Locate the cell with the specified text and output its [X, Y] center coordinate. 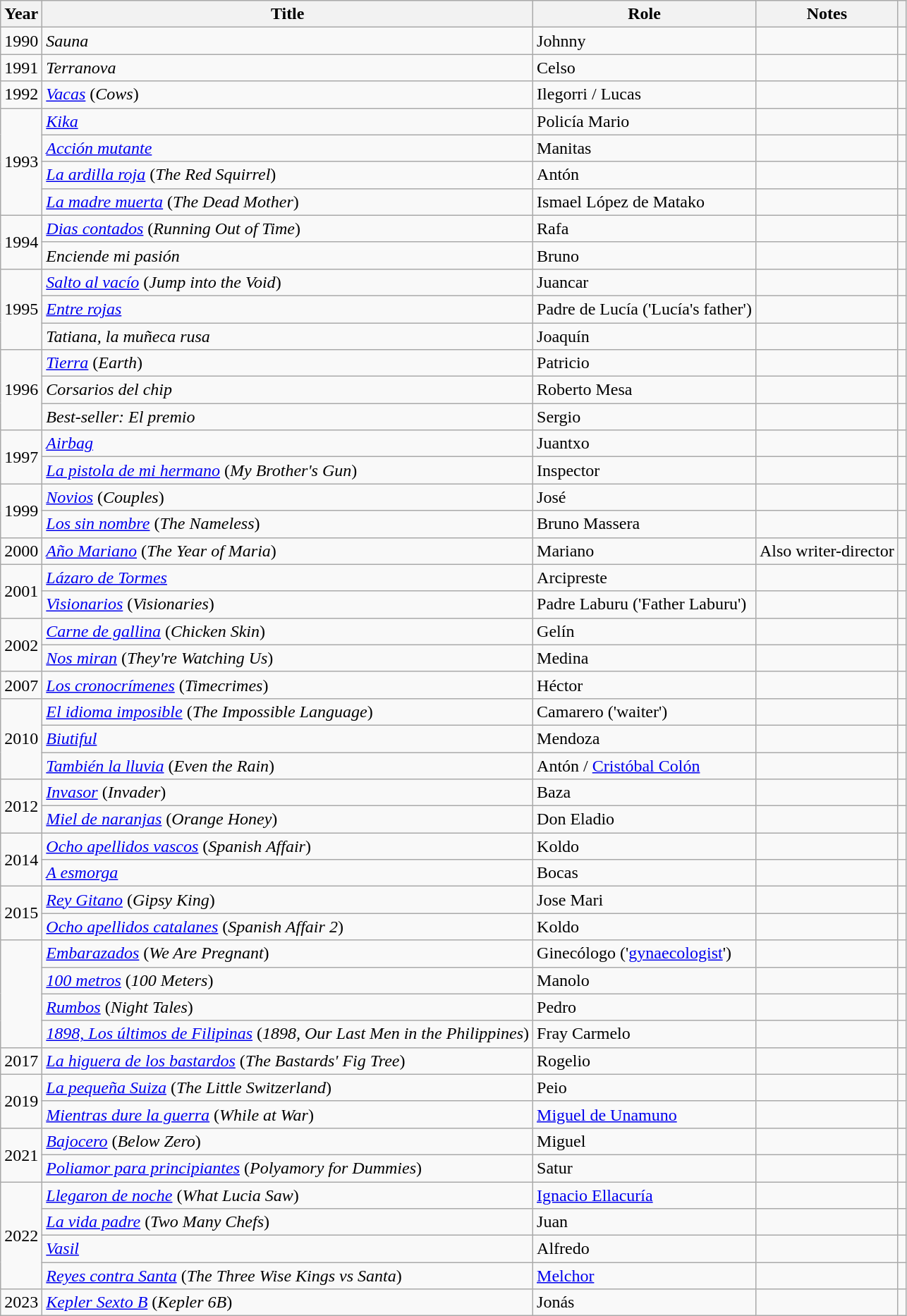
Carne de gallina (Chicken Skin) [288, 631]
Padre de Lucía ('Lucía's father') [645, 309]
Llegaron de noche (What Lucia Saw) [288, 1195]
Camarero ('waiter') [645, 712]
Salto al vacío (Jump into the Void) [288, 282]
2023 [21, 1303]
Sergio [645, 417]
100 metros (100 Meters) [288, 980]
Title [288, 14]
1996 [21, 390]
Year [21, 14]
Alfredo [645, 1249]
Los sin nombre (The Nameless) [288, 524]
Mientras dure la guerra (While at War) [288, 1114]
Embarazados (We Are Pregnant) [288, 954]
Juancar [645, 282]
1994 [21, 242]
1995 [21, 309]
Juantxo [645, 444]
Bruno [645, 255]
Visionarios (Visionaries) [288, 604]
Corsarios del chip [288, 390]
Joaquín [645, 336]
Lázaro de Tormes [288, 578]
Acción mutante [288, 148]
Miel de naranjas (Orange Honey) [288, 820]
Año Mariano (The Year of Maria) [288, 551]
La pistola de mi hermano (My Brother's Gun) [288, 470]
Mariano [645, 551]
Celso [645, 68]
Ginecólogo ('gynaecologist') [645, 954]
2000 [21, 551]
Juan [645, 1222]
Nos miran (They're Watching Us) [288, 658]
La higuera de los bastardos (The Bastards' Fig Tree) [288, 1061]
2014 [21, 860]
Enciende mi pasión [288, 255]
A esmorga [288, 873]
Arcipreste [645, 578]
Dias contados (Running Out of Time) [288, 229]
Medina [645, 658]
2022 [21, 1236]
Gelín [645, 631]
1898, Los últimos de Filipinas (1898, Our Last Men in the Philippines) [288, 1034]
Bajocero (Below Zero) [288, 1141]
Ocho apellidos vascos (Spanish Affair) [288, 846]
1991 [21, 68]
2015 [21, 913]
Tatiana, la muñeca rusa [288, 336]
Bocas [645, 873]
2001 [21, 591]
Entre rojas [288, 309]
Satur [645, 1168]
Ocho apellidos catalanes (Spanish Affair 2) [288, 927]
Melchor [645, 1276]
La vida padre (Two Many Chefs) [288, 1222]
Fray Carmelo [645, 1034]
Inspector [645, 470]
Poliamor para principiantes (Polyamory for Dummies) [288, 1168]
Roberto Mesa [645, 390]
Manolo [645, 980]
Don Eladio [645, 820]
Rumbos (Night Tales) [288, 1007]
También la lluvia (Even the Rain) [288, 765]
Padre Laburu ('Father Laburu') [645, 604]
1997 [21, 457]
Mendoza [645, 738]
2019 [21, 1101]
Role [645, 14]
Policía Mario [645, 121]
2010 [21, 738]
Reyes contra Santa (The Three Wise Kings vs Santa) [288, 1276]
2002 [21, 645]
Ignacio Ellacuría [645, 1195]
Jonás [645, 1303]
Best-seller: El premio [288, 417]
Johnny [645, 41]
Vacas (Cows) [288, 95]
Antón / Cristóbal Colón [645, 765]
Also writer-director [827, 551]
2017 [21, 1061]
1992 [21, 95]
José [645, 497]
Patricio [645, 363]
Los cronocrímenes (Timecrimes) [288, 685]
2012 [21, 806]
La pequeña Suiza (The Little Switzerland) [288, 1087]
Manitas [645, 148]
Ilegorri / Lucas [645, 95]
Airbag [288, 444]
1990 [21, 41]
Antón [645, 175]
Notes [827, 14]
Miguel de Unamuno [645, 1114]
1993 [21, 162]
Kepler Sexto B (Kepler 6B) [288, 1303]
2007 [21, 685]
Terranova [288, 68]
Jose Mari [645, 900]
Tierra (Earth) [288, 363]
Peio [645, 1087]
Biutiful [288, 738]
Bruno Massera [645, 524]
Pedro [645, 1007]
Novios (Couples) [288, 497]
El idioma imposible (The Impossible Language) [288, 712]
Héctor [645, 685]
Rogelio [645, 1061]
Baza [645, 793]
Ismael López de Matako [645, 202]
Sauna [288, 41]
Invasor (Invader) [288, 793]
Miguel [645, 1141]
1999 [21, 511]
Vasil [288, 1249]
2021 [21, 1154]
La madre muerta (The Dead Mother) [288, 202]
Rafa [645, 229]
Kika [288, 121]
Rey Gitano (Gipsy King) [288, 900]
La ardilla roja (The Red Squirrel) [288, 175]
